Detect which cell encompasses the target text, then output its [X, Y] center coordinate. 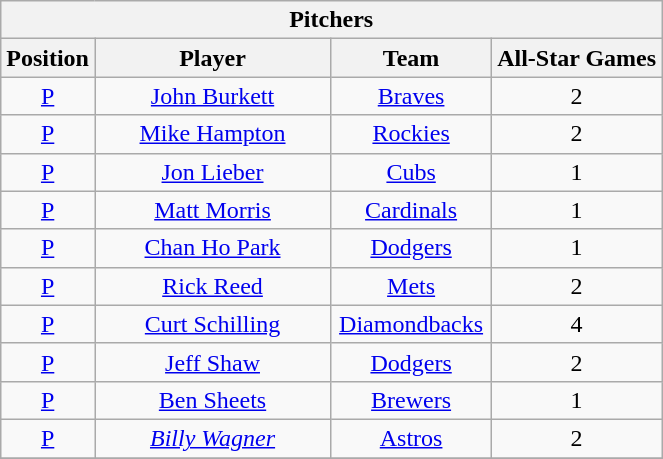
Braves [412, 96]
Cubs [412, 172]
Astros [412, 438]
Jon Lieber [212, 172]
Mets [412, 286]
Ben Sheets [212, 400]
Brewers [412, 400]
Player [212, 58]
John Burkett [212, 96]
Pitchers [332, 20]
Team [412, 58]
Diamondbacks [412, 324]
4 [577, 324]
Mike Hampton [212, 134]
Chan Ho Park [212, 248]
Cardinals [412, 210]
Position [48, 58]
Rick Reed [212, 286]
Jeff Shaw [212, 362]
Curt Schilling [212, 324]
Rockies [412, 134]
Billy Wagner [212, 438]
Matt Morris [212, 210]
All-Star Games [577, 58]
